Find where the given text appears and provide that cell's center as [x, y] coordinate. 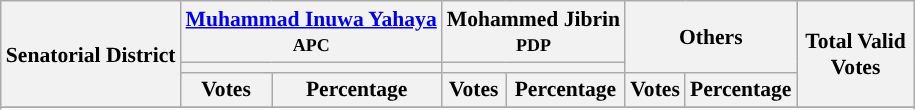
Muhammad Inuwa YahayaAPC [312, 32]
Others [710, 36]
Senatorial District [91, 54]
Total Valid Votes [855, 54]
Mohammed JibrinPDP [534, 32]
